Find where the given text appears and provide that cell's center as [x, y] coordinate. 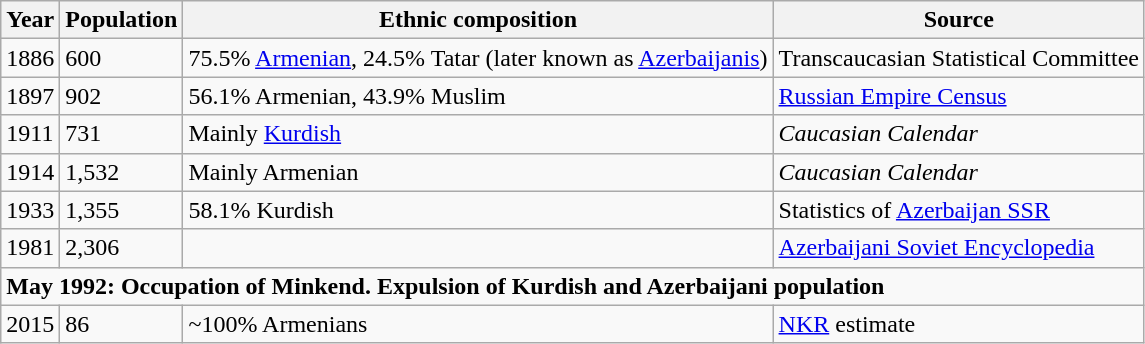
Population [122, 20]
Mainly Armenian [478, 172]
Azerbaijani Soviet Encyclopedia [958, 248]
75.5% Armenian, 24.5% Tatar (later known as Azerbaijanis) [478, 58]
Statistics of Azerbaijan SSR [958, 210]
1,532 [122, 172]
902 [122, 96]
1,355 [122, 210]
56.1% Armenian, 43.9% Muslim [478, 96]
Ethnic composition [478, 20]
600 [122, 58]
NKR estimate [958, 324]
58.1% Kurdish [478, 210]
Russian Empire Census [958, 96]
2015 [30, 324]
1897 [30, 96]
Year [30, 20]
1933 [30, 210]
1886 [30, 58]
Source [958, 20]
Transcaucasian Statistical Committee [958, 58]
~100% Armenians [478, 324]
731 [122, 134]
1981 [30, 248]
1911 [30, 134]
Mainly Kurdish [478, 134]
1914 [30, 172]
2,306 [122, 248]
86 [122, 324]
May 1992: Occupation of Minkend. Expulsion of Kurdish and Azerbaijani population [573, 286]
